Return [x, y] of the center of cell containing provided text 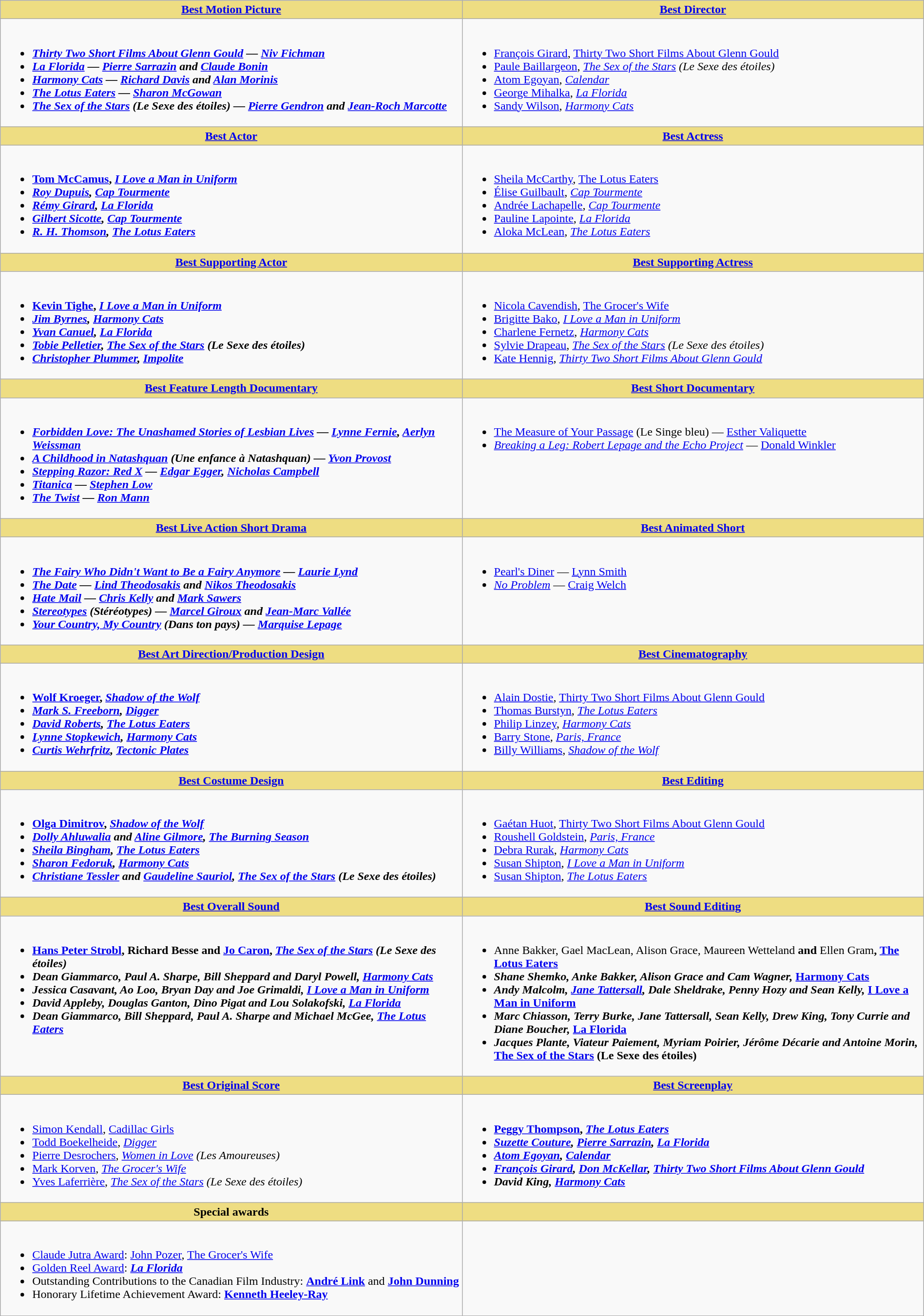
Best Actress [693, 136]
Best Motion Picture [231, 10]
Best Original Score [231, 1086]
Tom McCamus, I Love a Man in UniformRoy Dupuis, Cap TourmenteRémy Girard, La FloridaGilbert Sicotte, Cap TourmenteR. H. Thomson, The Lotus Eaters [231, 199]
Best Supporting Actress [693, 262]
Best Art Direction/Production Design [231, 654]
Special awards [231, 1212]
Best Director [693, 10]
Best Feature Length Documentary [231, 388]
Best Overall Sound [231, 907]
Best Live Action Short Drama [231, 528]
Best Actor [231, 136]
Best Animated Short [693, 528]
Pearl's Diner — Lynn SmithNo Problem — Craig Welch [693, 591]
Best Short Documentary [693, 388]
Best Sound Editing [693, 907]
The Measure of Your Passage (Le Singe bleu) — Esther ValiquetteBreaking a Leg: Robert Lepage and the Echo Project — Donald Winkler [693, 458]
Best Editing [693, 780]
Best Supporting Actor [231, 262]
Best Screenplay [693, 1086]
Best Cinematography [693, 654]
Best Costume Design [231, 780]
